From the cell containing the given text, extract its center point as (x, y) coordinate. 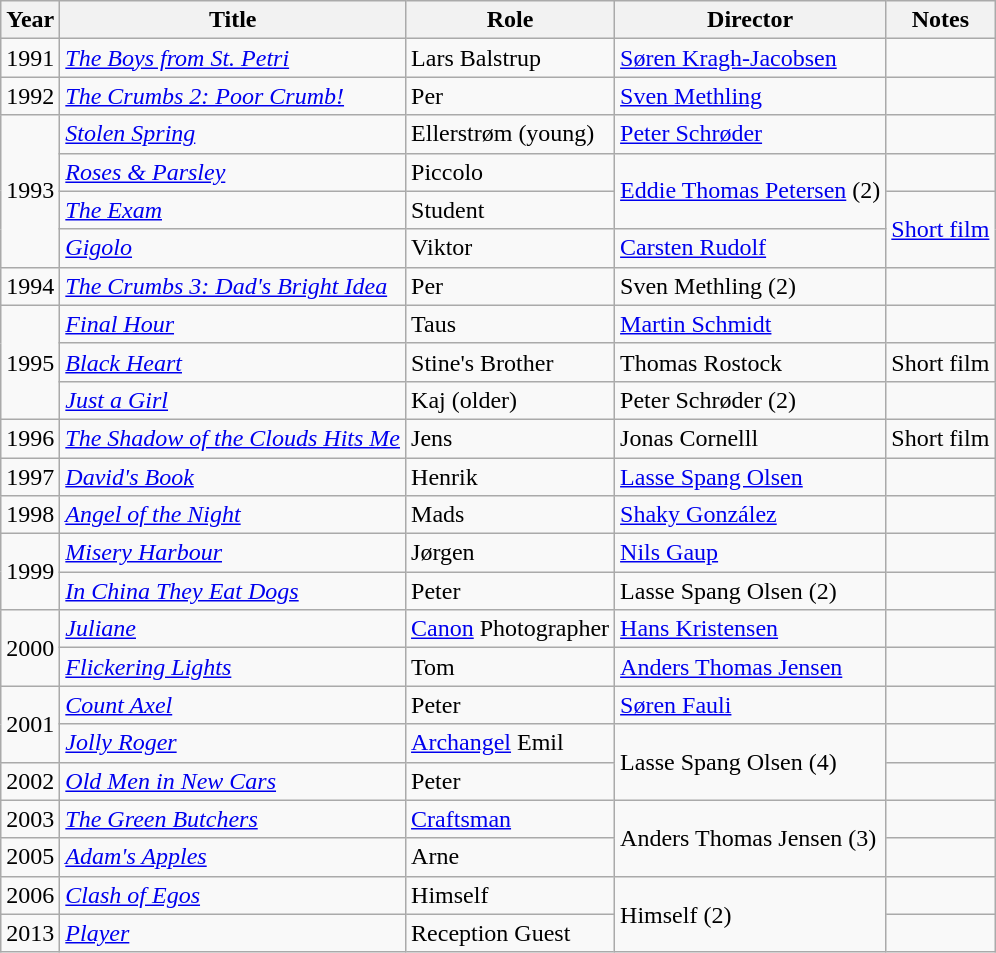
1997 (30, 477)
1998 (30, 515)
Sven Methling (2) (750, 286)
Jørgen (510, 553)
Lasse Spang Olsen (750, 477)
Tom (510, 667)
Stolen Spring (233, 134)
Peter Schrøder (750, 134)
Arne (510, 857)
Year (30, 20)
2001 (30, 724)
Anders Thomas Jensen (3) (750, 838)
The Green Butchers (233, 819)
2003 (30, 819)
1994 (30, 286)
Carsten Rudolf (750, 248)
Director (750, 20)
1993 (30, 191)
Søren Fauli (750, 705)
Viktor (510, 248)
Role (510, 20)
Roses & Parsley (233, 172)
Stine's Brother (510, 362)
1999 (30, 572)
Archangel Emil (510, 743)
2013 (30, 933)
Himself (2) (750, 914)
Adam's Apples (233, 857)
Juliane (233, 629)
2002 (30, 781)
Anders Thomas Jensen (750, 667)
Jolly Roger (233, 743)
Old Men in New Cars (233, 781)
The Exam (233, 210)
Henrik (510, 477)
Søren Kragh-Jacobsen (750, 58)
Lasse Spang Olsen (2) (750, 591)
2006 (30, 895)
Count Axel (233, 705)
Taus (510, 324)
Himself (510, 895)
Player (233, 933)
In China They Eat Dogs (233, 591)
Gigolo (233, 248)
1996 (30, 438)
2005 (30, 857)
Misery Harbour (233, 553)
Sven Methling (750, 96)
The Shadow of the Clouds Hits Me (233, 438)
Shaky González (750, 515)
Student (510, 210)
Thomas Rostock (750, 362)
The Boys from St. Petri (233, 58)
Angel of the Night (233, 515)
Hans Kristensen (750, 629)
Piccolo (510, 172)
Kaj (older) (510, 400)
Notes (940, 20)
Eddie Thomas Petersen (2) (750, 191)
The Crumbs 2: Poor Crumb! (233, 96)
Lars Balstrup (510, 58)
Ellerstrøm (young) (510, 134)
2000 (30, 648)
Mads (510, 515)
David's Book (233, 477)
1991 (30, 58)
Clash of Egos (233, 895)
Jens (510, 438)
Black Heart (233, 362)
The Crumbs 3: Dad's Bright Idea (233, 286)
Peter Schrøder (2) (750, 400)
Canon Photographer (510, 629)
1995 (30, 362)
Nils Gaup (750, 553)
Just a Girl (233, 400)
1992 (30, 96)
Flickering Lights (233, 667)
Reception Guest (510, 933)
Title (233, 20)
Final Hour (233, 324)
Jonas Cornelll (750, 438)
Martin Schmidt (750, 324)
Lasse Spang Olsen (4) (750, 762)
Craftsman (510, 819)
